Extract the (X, Y) coordinate from the center of the cell holding the provided text.  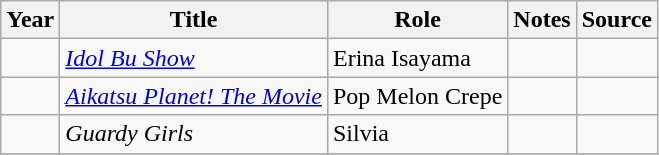
Guardy Girls (194, 134)
Source (616, 20)
Title (194, 20)
Idol Bu Show (194, 58)
Aikatsu Planet! The Movie (194, 96)
Notes (542, 20)
Pop Melon Crepe (417, 96)
Erina Isayama (417, 58)
Role (417, 20)
Year (30, 20)
Silvia (417, 134)
